Identify which cell holds the provided text, then report its [x, y] central coordinate. 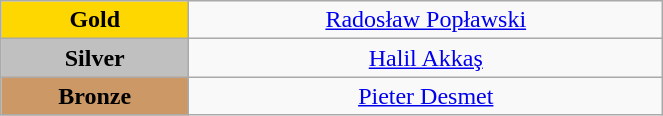
Pieter Desmet [426, 96]
Silver [95, 58]
Radosław Popławski [426, 20]
Bronze [95, 96]
Halil Akkaş [426, 58]
Gold [95, 20]
